For the text-containing cell, return its midpoint in (X, Y) coordinate format. 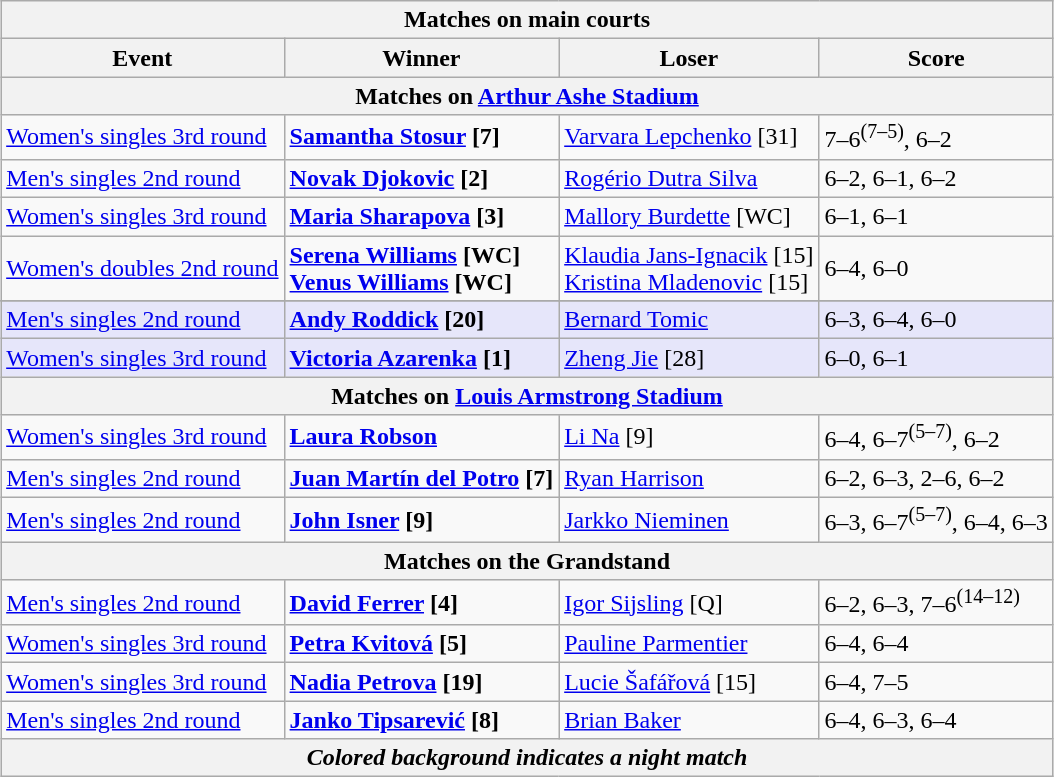
Matches on main courts (528, 20)
Jarkko Nieminen (689, 520)
Winner (422, 58)
Rogério Dutra Silva (689, 178)
Li Na [9] (689, 438)
6–0, 6–1 (936, 358)
Laura Robson (422, 438)
6–2, 6–1, 6–2 (936, 178)
John Isner [9] (422, 520)
6–4, 7–5 (936, 682)
6–3, 6–7(5–7), 6–4, 6–3 (936, 520)
6–4, 6–4 (936, 644)
Ryan Harrison (689, 478)
Zheng Jie [28] (689, 358)
Brian Baker (689, 720)
Bernard Tomic (689, 320)
Matches on Louis Armstrong Stadium (528, 396)
6–4, 6–3, 6–4 (936, 720)
Varvara Lepchenko [31] (689, 138)
Andy Roddick [20] (422, 320)
6–2, 6–3, 2–6, 6–2 (936, 478)
Matches on the Grandstand (528, 561)
6–4, 6–7(5–7), 6–2 (936, 438)
Samantha Stosur [7] (422, 138)
Petra Kvitová [5] (422, 644)
Nadia Petrova [19] (422, 682)
David Ferrer [4] (422, 602)
Klaudia Jans-Ignacik [15] Kristina Mladenovic [15] (689, 268)
6–3, 6–4, 6–0 (936, 320)
Victoria Azarenka [1] (422, 358)
Pauline Parmentier (689, 644)
Score (936, 58)
Matches on Arthur Ashe Stadium (528, 96)
Event (142, 58)
Women's doubles 2nd round (142, 268)
6–1, 6–1 (936, 217)
Lucie Šafářová [15] (689, 682)
Mallory Burdette [WC] (689, 217)
Colored background indicates a night match (528, 758)
Igor Sijsling [Q] (689, 602)
6–4, 6–0 (936, 268)
Serena Williams [WC] Venus Williams [WC] (422, 268)
6–2, 6–3, 7–6(14–12) (936, 602)
Loser (689, 58)
Juan Martín del Potro [7] (422, 478)
Janko Tipsarević [8] (422, 720)
Novak Djokovic [2] (422, 178)
7–6(7–5), 6–2 (936, 138)
Maria Sharapova [3] (422, 217)
